Provide the (X, Y) coordinate of the cell's center where the given text is located.  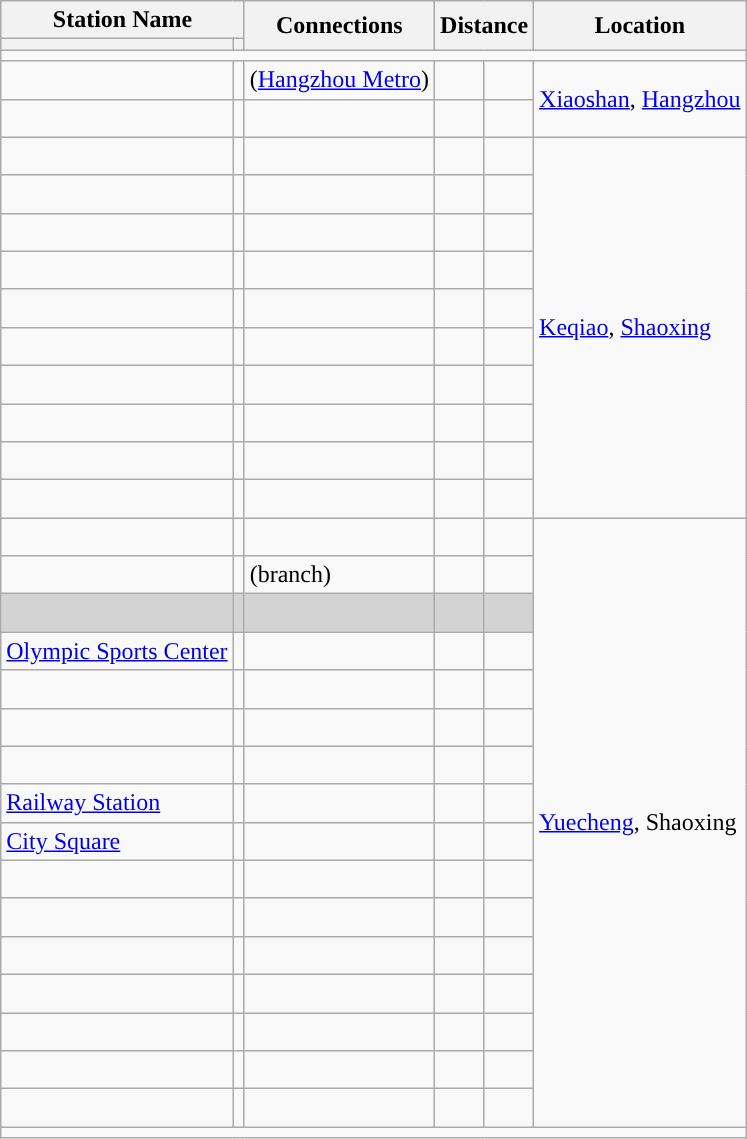
Xiaoshan, Hangzhou (640, 99)
(Hangzhou Metro) (339, 80)
Station Name (122, 20)
City Square (117, 841)
Location (640, 26)
Railway Station (117, 803)
Keqiao, Shaoxing (640, 328)
Connections (339, 26)
Olympic Sports Center (117, 651)
Yuecheng, Shaoxing (640, 822)
(branch) (339, 575)
Distance (484, 26)
